Capture the cell that displays the provided text and extract its (X, Y) central coordinate. 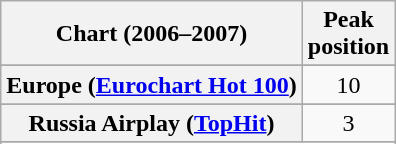
10 (348, 85)
Europe (Eurochart Hot 100) (152, 85)
Peakposition (348, 34)
3 (348, 123)
Russia Airplay (TopHit) (152, 123)
Chart (2006–2007) (152, 34)
